Provide the [X, Y] coordinate of the cell's center where the given text is located.  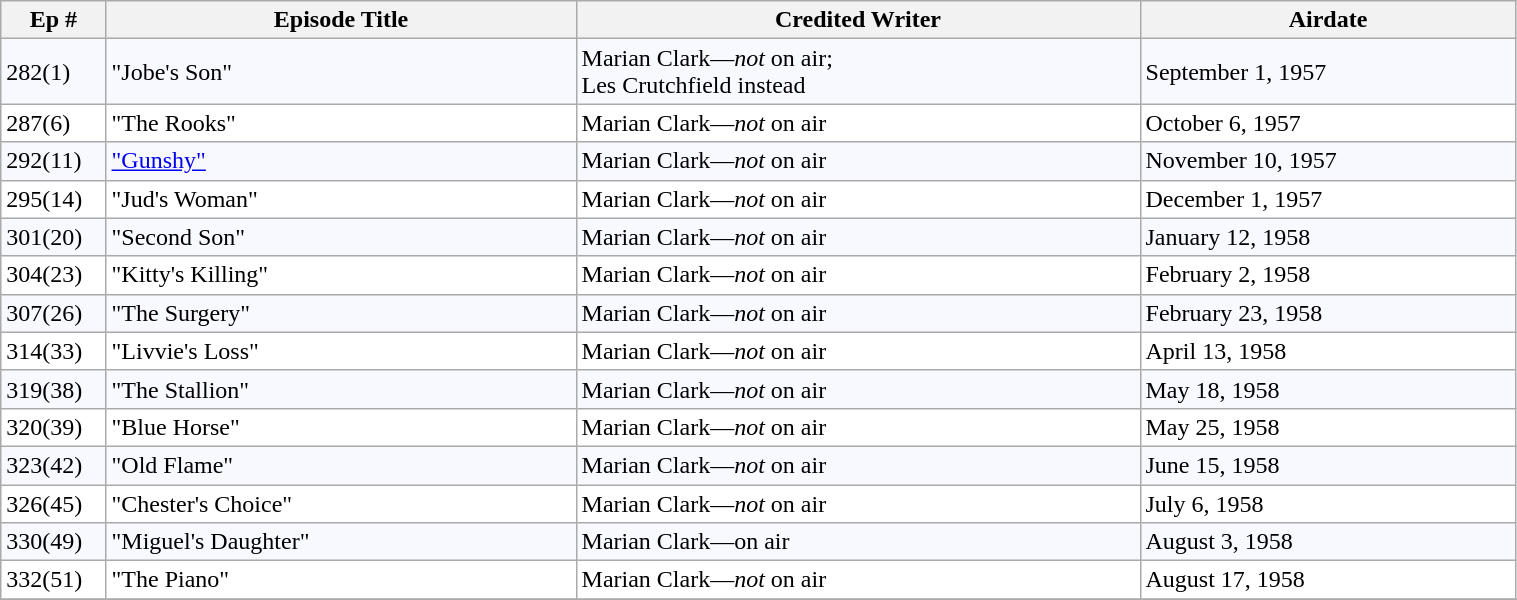
"Livvie's Loss" [341, 351]
July 6, 1958 [1328, 503]
"Chester's Choice" [341, 503]
"Jud's Woman" [341, 199]
"Kitty's Killing" [341, 275]
323(42) [54, 465]
326(45) [54, 503]
307(26) [54, 313]
Marian Clark—not on air;Les Crutchfield instead [858, 72]
332(51) [54, 580]
"The Stallion" [341, 389]
January 12, 1958 [1328, 237]
August 3, 1958 [1328, 542]
September 1, 1957 [1328, 72]
February 23, 1958 [1328, 313]
320(39) [54, 427]
301(20) [54, 237]
December 1, 1957 [1328, 199]
April 13, 1958 [1328, 351]
295(14) [54, 199]
Episode Title [341, 20]
"Jobe's Son" [341, 72]
314(33) [54, 351]
Ep # [54, 20]
"The Surgery" [341, 313]
November 10, 1957 [1328, 161]
282(1) [54, 72]
330(49) [54, 542]
February 2, 1958 [1328, 275]
October 6, 1957 [1328, 123]
292(11) [54, 161]
Marian Clark—on air [858, 542]
304(23) [54, 275]
"Old Flame" [341, 465]
"Blue Horse" [341, 427]
287(6) [54, 123]
"Miguel's Daughter" [341, 542]
May 18, 1958 [1328, 389]
June 15, 1958 [1328, 465]
Airdate [1328, 20]
319(38) [54, 389]
"The Rooks" [341, 123]
Credited Writer [858, 20]
May 25, 1958 [1328, 427]
"Second Son" [341, 237]
"Gunshy" [341, 161]
August 17, 1958 [1328, 580]
"The Piano" [341, 580]
